Return the [X, Y] coordinate for the center point of the cell that contains the specified text.  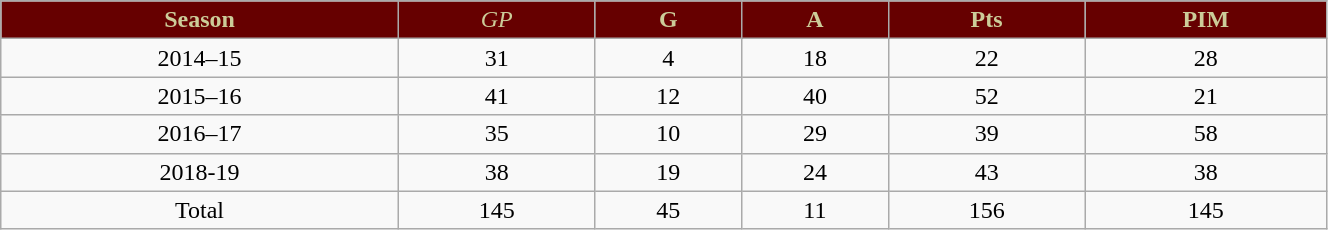
Season [200, 20]
PIM [1206, 20]
Pts [986, 20]
35 [496, 134]
2016–17 [200, 134]
A [816, 20]
21 [1206, 96]
19 [668, 172]
G [668, 20]
24 [816, 172]
41 [496, 96]
31 [496, 58]
GP [496, 20]
11 [816, 210]
52 [986, 96]
18 [816, 58]
22 [986, 58]
2015–16 [200, 96]
40 [816, 96]
28 [1206, 58]
45 [668, 210]
2014–15 [200, 58]
29 [816, 134]
Total [200, 210]
2018-19 [200, 172]
10 [668, 134]
39 [986, 134]
58 [1206, 134]
12 [668, 96]
4 [668, 58]
156 [986, 210]
43 [986, 172]
